Extract the [X, Y] coordinate from the center of the cell holding the provided text.  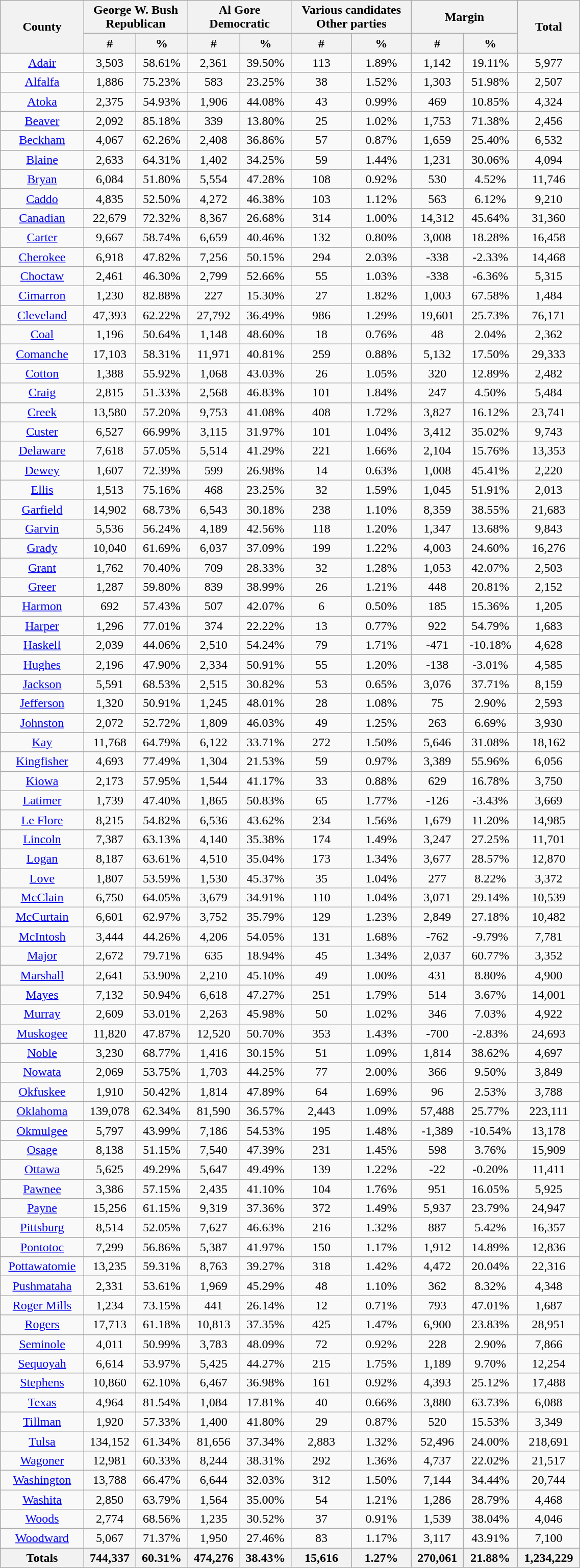
30.15% [266, 1053]
53.75% [162, 1072]
259 [321, 354]
2,672 [110, 956]
6,614 [110, 1363]
39.50% [266, 63]
50.64% [162, 335]
83 [321, 1538]
7.03% [490, 1014]
3,008 [437, 237]
50.42% [162, 1092]
1.82% [382, 296]
53.59% [162, 878]
0.91% [382, 1519]
Seminole [42, 1344]
1,807 [110, 878]
Pontotoc [42, 1247]
9,667 [110, 237]
49.29% [162, 1169]
7,627 [214, 1228]
47.82% [162, 257]
1.23% [382, 917]
34.91% [266, 898]
48.60% [266, 335]
113 [321, 63]
-471 [437, 645]
2,507 [548, 82]
64.31% [162, 160]
McClain [42, 898]
1.45% [382, 1150]
72.39% [162, 470]
3,752 [214, 917]
Stephens [42, 1383]
48.09% [266, 1344]
1.59% [382, 490]
Johnston [42, 723]
57.15% [162, 1189]
Custer [42, 432]
238 [321, 509]
292 [321, 1460]
425 [321, 1325]
Al GoreDemocratic [240, 17]
3,412 [437, 432]
51.91% [490, 490]
14.89% [490, 1247]
3.67% [490, 995]
4.52% [490, 179]
45.41% [490, 470]
6,122 [214, 742]
2.00% [382, 1072]
231 [321, 1150]
22.02% [490, 1460]
2,815 [110, 393]
30.18% [266, 509]
598 [437, 1150]
1,739 [110, 800]
2,331 [110, 1286]
Sequoyah [42, 1363]
33.71% [266, 742]
13 [321, 626]
57.43% [162, 606]
57.20% [162, 412]
54 [321, 1499]
Beaver [42, 121]
1.68% [382, 937]
2,362 [548, 335]
30.52% [266, 1519]
1,912 [437, 1247]
2,503 [548, 568]
11,411 [548, 1169]
2,408 [214, 140]
2,641 [110, 975]
47.27% [266, 995]
4,693 [110, 762]
53.90% [162, 975]
744,337 [110, 1558]
563 [437, 198]
20.04% [490, 1267]
1.03% [382, 276]
1.36% [382, 1460]
366 [437, 1072]
3,117 [437, 1538]
41.10% [266, 1189]
4,003 [437, 548]
52.50% [162, 198]
8,187 [110, 858]
Mayes [42, 995]
1.44% [382, 160]
4,628 [548, 645]
15,909 [548, 1150]
2,849 [437, 917]
1,683 [548, 626]
5,591 [110, 684]
22,679 [110, 218]
1.89% [382, 63]
6,659 [214, 237]
1.75% [382, 1363]
6 [321, 606]
3,076 [437, 684]
Texas [42, 1402]
1,245 [214, 703]
68.73% [162, 509]
Washita [42, 1499]
1.77% [382, 800]
38.04% [490, 1519]
1.52% [382, 82]
47.40% [162, 800]
25 [321, 121]
26.98% [266, 470]
173 [321, 858]
Wagoner [42, 1460]
62.22% [162, 315]
986 [321, 315]
-10.54% [490, 1130]
8,514 [110, 1228]
1.42% [382, 1267]
63.79% [162, 1499]
37.34% [266, 1441]
2,361 [214, 63]
-10.18% [490, 645]
44.08% [266, 102]
77 [321, 1072]
134,152 [110, 1441]
3,827 [437, 412]
4,189 [214, 528]
21,683 [548, 509]
1.43% [382, 1033]
2,334 [214, 665]
1,234 [110, 1305]
9,743 [548, 432]
5,554 [214, 179]
5.42% [490, 1228]
2,443 [321, 1111]
7,144 [437, 1480]
3,669 [548, 800]
53.01% [162, 1014]
51.98% [490, 82]
5,646 [437, 742]
Muskogee [42, 1033]
1.66% [382, 451]
11,971 [214, 354]
26.14% [266, 1305]
0.99% [382, 102]
Okfuskee [42, 1092]
54.53% [266, 1130]
4,922 [548, 1014]
58.31% [162, 354]
38.62% [490, 1053]
47.39% [266, 1150]
0.71% [382, 1305]
81,590 [214, 1111]
474,276 [214, 1558]
Hughes [42, 665]
2,104 [437, 451]
41.08% [266, 412]
2,092 [110, 121]
7,132 [110, 995]
29 [321, 1422]
44.06% [162, 645]
County [42, 27]
Oklahoma [42, 1111]
60.33% [162, 1460]
Pottawatomie [42, 1267]
Dewey [42, 470]
1.29% [382, 315]
1.71% [382, 645]
1.56% [382, 820]
1,230 [110, 296]
635 [214, 956]
431 [437, 975]
Coal [42, 335]
Margin [464, 17]
18 [321, 335]
174 [321, 839]
Cotton [42, 373]
2,196 [110, 665]
42.56% [266, 528]
251 [321, 995]
4,067 [110, 140]
10,813 [214, 1325]
520 [437, 1422]
583 [214, 82]
35.02% [490, 432]
13.68% [490, 528]
Logan [42, 858]
0.77% [382, 626]
Murray [42, 1014]
13,580 [110, 412]
4,272 [214, 198]
11,746 [548, 179]
15,616 [321, 1558]
7,186 [214, 1130]
49.49% [266, 1169]
Ellis [42, 490]
110 [321, 898]
27,792 [214, 315]
45.37% [266, 878]
Major [42, 956]
76,171 [548, 315]
3,352 [548, 956]
131 [321, 937]
1,920 [110, 1422]
79.71% [162, 956]
46.83% [266, 393]
0.76% [382, 335]
55.96% [490, 762]
1,142 [437, 63]
50 [321, 1014]
21.53% [266, 762]
32.03% [266, 1480]
44.26% [162, 937]
12,254 [548, 1363]
1.72% [382, 412]
26.68% [266, 218]
247 [437, 393]
47.28% [266, 179]
4,011 [110, 1344]
2,220 [548, 470]
7,387 [110, 839]
1,762 [110, 568]
54.93% [162, 102]
223,111 [548, 1111]
Blaine [42, 160]
2,263 [214, 1014]
34.25% [266, 160]
2.03% [382, 257]
38.55% [490, 509]
Tulsa [42, 1441]
1,679 [437, 820]
Kiowa [42, 781]
40 [321, 1402]
272 [321, 742]
16,276 [548, 548]
195 [321, 1130]
2,210 [214, 975]
346 [437, 1014]
50.70% [266, 1033]
21,517 [548, 1460]
5,514 [214, 451]
56.24% [162, 528]
468 [214, 490]
Beckham [42, 140]
7,540 [214, 1150]
Various candidatesOther parties [351, 17]
-762 [437, 937]
Choctaw [42, 276]
4,324 [548, 102]
11,701 [548, 839]
1,564 [214, 1499]
8,215 [110, 820]
13,235 [110, 1267]
1,484 [548, 296]
Payne [42, 1208]
12,981 [110, 1460]
2,515 [214, 684]
4,900 [548, 975]
2,152 [548, 587]
Le Flore [42, 820]
-1,389 [437, 1130]
27 [321, 296]
24,947 [548, 1208]
38.43% [266, 1558]
11,820 [110, 1033]
1,865 [214, 800]
1,910 [110, 1092]
507 [214, 606]
339 [214, 121]
629 [437, 781]
0.63% [382, 470]
8.80% [490, 975]
8.22% [490, 878]
17,103 [110, 354]
103 [321, 198]
1,513 [110, 490]
8,244 [214, 1460]
3,788 [548, 1092]
38 [321, 82]
47.87% [162, 1033]
46.30% [162, 276]
4,468 [548, 1499]
47.01% [490, 1305]
Garvin [42, 528]
5,977 [548, 63]
14,001 [548, 995]
4,206 [214, 937]
23,741 [548, 412]
13.80% [266, 121]
36.49% [266, 315]
61.18% [162, 1325]
15.36% [490, 606]
5,387 [214, 1247]
5,484 [548, 393]
35.04% [266, 858]
3,230 [110, 1053]
54.05% [266, 937]
66.47% [162, 1480]
1.25% [382, 723]
24.00% [490, 1441]
2,435 [214, 1189]
4,094 [548, 160]
1,906 [214, 102]
6,088 [548, 1402]
33 [321, 781]
20.81% [490, 587]
46.38% [266, 198]
24.60% [490, 548]
3,930 [548, 723]
39.27% [266, 1267]
318 [321, 1267]
35.79% [266, 917]
68.53% [162, 684]
Latimer [42, 800]
1,003 [437, 296]
951 [437, 1189]
71.37% [162, 1538]
51.33% [162, 393]
294 [321, 257]
1,235 [214, 1519]
199 [321, 548]
6,601 [110, 917]
1.84% [382, 393]
43 [321, 102]
18,162 [548, 742]
34.44% [490, 1480]
Noble [42, 1053]
23.83% [490, 1325]
1,320 [110, 703]
45.10% [266, 975]
53.61% [162, 1286]
18.94% [266, 956]
36.86% [266, 140]
4,737 [437, 1460]
9.70% [490, 1363]
1,008 [437, 470]
37.71% [490, 684]
31.08% [490, 742]
57.95% [162, 781]
185 [437, 606]
150 [321, 1247]
36.57% [266, 1111]
52.66% [266, 276]
12,520 [214, 1033]
3,750 [548, 781]
53.97% [162, 1363]
8,159 [548, 684]
28.57% [490, 858]
13,178 [548, 1130]
7,256 [214, 257]
59.80% [162, 587]
353 [321, 1033]
62.10% [162, 1383]
25.40% [490, 140]
45 [321, 956]
6,467 [214, 1383]
5,647 [214, 1169]
Pittsburg [42, 1228]
372 [321, 1208]
54.82% [162, 820]
12,870 [548, 858]
5,536 [110, 528]
48.01% [266, 703]
28.79% [490, 1499]
6.12% [490, 198]
96 [437, 1092]
29,333 [548, 354]
709 [214, 568]
50.83% [266, 800]
37.35% [266, 1325]
7,866 [548, 1344]
28 [321, 703]
5,067 [110, 1538]
44.25% [266, 1072]
599 [214, 470]
52,496 [437, 1441]
75 [437, 703]
161 [321, 1383]
10,539 [548, 898]
27.18% [490, 917]
81.54% [162, 1402]
64.05% [162, 898]
6,900 [437, 1325]
263 [437, 723]
104 [321, 1189]
3,349 [548, 1422]
61.15% [162, 1208]
1.76% [382, 1189]
4,393 [437, 1383]
1,053 [437, 568]
Craig [42, 393]
53 [321, 684]
221 [321, 451]
Woodward [42, 1538]
Alfalfa [42, 82]
8,359 [437, 509]
1.05% [382, 373]
1,234,229 [548, 1558]
27.46% [266, 1538]
13,788 [110, 1480]
59.31% [162, 1267]
61.34% [162, 1441]
1,286 [437, 1499]
839 [214, 587]
1,416 [214, 1053]
15.53% [490, 1422]
129 [321, 917]
17.81% [266, 1402]
514 [437, 995]
Grant [42, 568]
73.15% [162, 1305]
7,781 [548, 937]
1.79% [382, 995]
72 [321, 1344]
5,797 [110, 1130]
3,677 [437, 858]
441 [214, 1305]
3,783 [214, 1344]
58.61% [162, 63]
20,744 [548, 1480]
16.78% [490, 781]
19,601 [437, 315]
38.31% [266, 1460]
2,609 [110, 1014]
8,763 [214, 1267]
15.76% [490, 451]
23.79% [490, 1208]
Harper [42, 626]
65 [321, 800]
14,312 [437, 218]
215 [321, 1363]
43.62% [266, 820]
1,045 [437, 490]
1.27% [382, 1558]
45.98% [266, 1014]
408 [321, 412]
6.69% [490, 723]
Cherokee [42, 257]
43.03% [266, 373]
1,303 [437, 82]
12,836 [548, 1247]
2,456 [548, 121]
4,140 [214, 839]
1,402 [214, 160]
0.66% [382, 1402]
922 [437, 626]
3.76% [490, 1150]
234 [321, 820]
10,040 [110, 548]
25.12% [490, 1383]
41.17% [266, 781]
16,357 [548, 1228]
2,039 [110, 645]
3,503 [110, 63]
530 [437, 179]
17,713 [110, 1325]
692 [110, 606]
-9.79% [490, 937]
51 [321, 1053]
29.14% [490, 898]
Greer [42, 587]
McCurtain [42, 917]
0.80% [382, 237]
58.74% [162, 237]
-22 [437, 1169]
38.99% [266, 587]
2,850 [110, 1499]
4,835 [110, 198]
1,296 [110, 626]
13,353 [548, 451]
1,084 [214, 1402]
8,138 [110, 1150]
22,316 [548, 1267]
24,693 [548, 1033]
0.97% [382, 762]
793 [437, 1305]
Cleveland [42, 315]
37.36% [266, 1208]
1,753 [437, 121]
17.50% [490, 354]
4,585 [548, 665]
2,072 [110, 723]
3,679 [214, 898]
Marshall [42, 975]
-138 [437, 665]
60.31% [162, 1558]
Adair [42, 63]
25.77% [490, 1111]
6,536 [214, 820]
9,210 [548, 198]
Okmulgee [42, 1130]
Bryan [42, 179]
57.05% [162, 451]
1,544 [214, 781]
312 [321, 1480]
82.88% [162, 296]
12.89% [490, 373]
62.34% [162, 1111]
57 [321, 140]
41.97% [266, 1247]
60.77% [490, 956]
1,886 [110, 82]
9.50% [490, 1072]
57,488 [437, 1111]
47.89% [266, 1092]
54.79% [490, 626]
77.01% [162, 626]
31,360 [548, 218]
8.32% [490, 1286]
3,115 [214, 432]
50.15% [266, 257]
72.32% [162, 218]
0.65% [382, 684]
1,068 [214, 373]
Comanche [42, 354]
Carter [42, 237]
7,299 [110, 1247]
6,037 [214, 548]
4.50% [490, 393]
Grady [42, 548]
11.20% [490, 820]
314 [321, 218]
-2.33% [490, 257]
227 [214, 296]
374 [214, 626]
228 [437, 1344]
2,774 [110, 1519]
70.40% [162, 568]
2.04% [490, 335]
2,173 [110, 781]
57.33% [162, 1422]
54.24% [266, 645]
0.50% [382, 606]
Totals [42, 1558]
118 [321, 528]
45.64% [490, 218]
62.97% [162, 917]
-700 [437, 1033]
15.30% [266, 296]
47.90% [162, 665]
Nowata [42, 1072]
66.99% [162, 432]
77.49% [162, 762]
320 [437, 373]
19.11% [490, 63]
52.72% [162, 723]
63.13% [162, 839]
2,482 [548, 373]
6,918 [110, 257]
Woods [42, 1519]
5,315 [548, 276]
18.28% [490, 237]
3,386 [110, 1189]
1,287 [110, 587]
41.80% [266, 1422]
28.33% [266, 568]
3,389 [437, 762]
14,468 [548, 257]
270,061 [437, 1558]
7,618 [110, 451]
6,084 [110, 179]
2,593 [548, 703]
3,247 [437, 839]
1,189 [437, 1363]
1,231 [437, 160]
43.99% [162, 1130]
5,937 [437, 1208]
10,860 [110, 1383]
-2.83% [490, 1033]
61.69% [162, 548]
50.94% [162, 995]
6,618 [214, 995]
68.56% [162, 1519]
56.86% [162, 1247]
Ottawa [42, 1169]
Jackson [42, 684]
6,527 [110, 432]
30.82% [266, 684]
1.69% [382, 1092]
Lincoln [42, 839]
46.63% [266, 1228]
2,069 [110, 1072]
35.00% [266, 1499]
4,046 [548, 1519]
47,393 [110, 315]
1.12% [382, 198]
15,256 [110, 1208]
1.28% [382, 568]
1,530 [214, 878]
1,687 [548, 1305]
132 [321, 237]
10.85% [490, 102]
44.27% [266, 1363]
3,849 [548, 1072]
14 [321, 470]
277 [437, 878]
108 [321, 179]
2,510 [214, 645]
362 [437, 1286]
Garfield [42, 509]
3,071 [437, 898]
Osage [42, 1150]
Jefferson [42, 703]
30.06% [490, 160]
Tillman [42, 1422]
71.38% [490, 121]
51.80% [162, 179]
1,400 [214, 1422]
139,078 [110, 1111]
43.91% [490, 1538]
11,768 [110, 742]
2.53% [490, 1092]
McIntosh [42, 937]
1,539 [437, 1519]
37.09% [266, 548]
5,625 [110, 1169]
3,372 [548, 878]
4,964 [110, 1402]
22.22% [266, 626]
52.05% [162, 1228]
5,925 [548, 1189]
6,532 [548, 140]
41.29% [266, 451]
Creek [42, 412]
216 [321, 1228]
Harmon [42, 606]
51.15% [162, 1150]
3,880 [437, 1402]
1,205 [548, 606]
1,607 [110, 470]
6,543 [214, 509]
5,132 [437, 354]
85.18% [162, 121]
67.58% [490, 296]
-3.43% [490, 800]
45.29% [266, 1286]
50.99% [162, 1344]
8,367 [214, 218]
448 [437, 587]
9,753 [214, 412]
4,472 [437, 1267]
75.23% [162, 82]
4,510 [214, 858]
31.97% [266, 432]
9,843 [548, 528]
Canadian [42, 218]
2,633 [110, 160]
Kay [42, 742]
35.38% [266, 839]
218,691 [548, 1441]
1,148 [214, 335]
17,488 [548, 1383]
Atoka [42, 102]
28,951 [548, 1325]
1,304 [214, 762]
27.25% [490, 839]
1.08% [382, 703]
55.92% [162, 373]
Pushmataha [42, 1286]
George W. BushRepublican [136, 17]
Cimarron [42, 296]
2,568 [214, 393]
139 [321, 1169]
6,750 [110, 898]
37 [321, 1519]
16.05% [490, 1189]
10,482 [548, 917]
6,056 [548, 762]
Pawnee [42, 1189]
63.73% [490, 1402]
16.12% [490, 412]
46.03% [266, 723]
1,196 [110, 335]
1,347 [437, 528]
1.48% [382, 1130]
Haskell [42, 645]
36.98% [266, 1383]
12 [321, 1305]
Roger Mills [42, 1305]
887 [437, 1228]
1,388 [110, 373]
Rogers [42, 1325]
25.73% [490, 315]
1,703 [214, 1072]
5,425 [214, 1363]
7,100 [548, 1538]
2,883 [321, 1441]
81,656 [214, 1441]
2,375 [110, 102]
1,950 [214, 1538]
1,809 [214, 723]
1,659 [437, 140]
79 [321, 645]
35 [321, 878]
21.88% [490, 1558]
4,348 [548, 1286]
Kingfisher [42, 762]
3,444 [110, 937]
64 [321, 1092]
-126 [437, 800]
14,985 [548, 820]
2,013 [548, 490]
Caddo [42, 198]
Love [42, 878]
Washington [42, 1480]
1,969 [214, 1286]
14,902 [110, 509]
2,037 [437, 956]
62.26% [162, 140]
-3.01% [490, 665]
-0.20% [490, 1169]
6,644 [214, 1480]
63.61% [162, 858]
4,697 [548, 1053]
68.77% [162, 1053]
40.81% [266, 354]
469 [437, 102]
2,461 [110, 276]
2,799 [214, 276]
Total [548, 27]
16,458 [548, 237]
75.16% [162, 490]
40.46% [266, 237]
9,319 [214, 1208]
64.79% [162, 742]
1.47% [382, 1325]
-6.36% [490, 276]
Delaware [42, 451]
